Return the (X, Y) coordinate for the center point of the cell that contains the specified text.  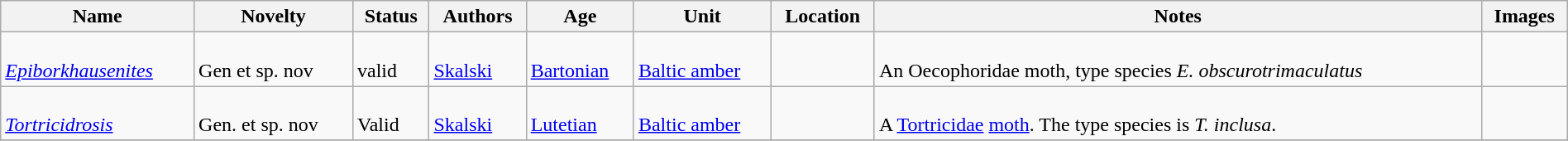
Tortricidrosis (98, 113)
Bartonian (580, 60)
Authors (478, 17)
An Oecophoridae moth, type species E. obscurotrimaculatus (1178, 60)
Name (98, 17)
Gen et sp. nov (274, 60)
Age (580, 17)
A Tortricidae moth. The type species is T. inclusa. (1178, 113)
Novelty (274, 17)
Lutetian (580, 113)
Unit (702, 17)
Gen. et sp. nov (274, 113)
Valid (390, 113)
Notes (1178, 17)
Location (822, 17)
valid (390, 60)
Epiborkhausenites (98, 60)
Images (1524, 17)
Status (390, 17)
